Identify which cell holds the provided text, then report its (x, y) central coordinate. 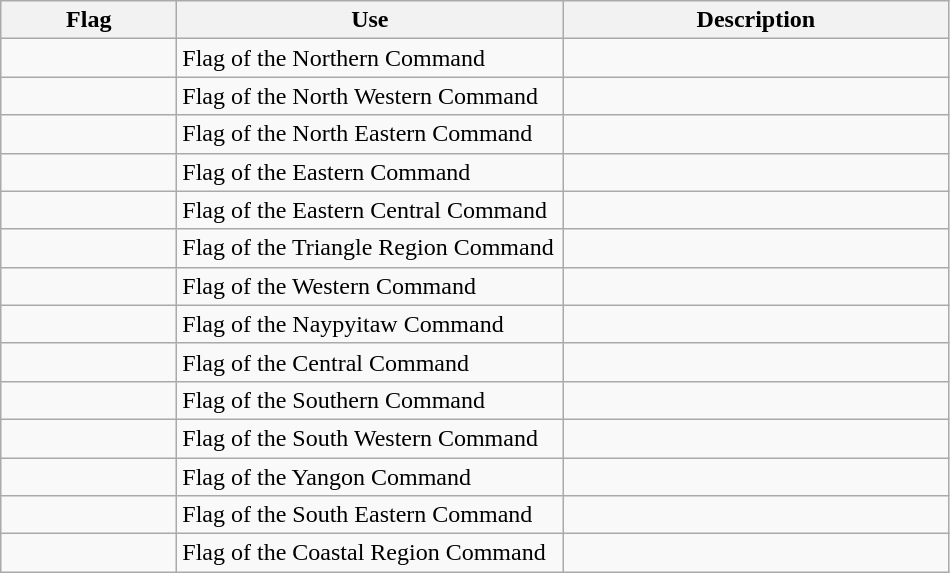
Flag of the Naypyitaw Command (370, 324)
Flag of the Central Command (370, 362)
Flag of the Northern Command (370, 58)
Flag of the Yangon Command (370, 477)
Flag of the North Western Command (370, 96)
Flag (89, 20)
Use (370, 20)
Flag of the Eastern Central Command (370, 210)
Flag of the North Eastern Command (370, 134)
Flag of the Southern Command (370, 400)
Flag of the Eastern Command (370, 172)
Flag of the South Western Command (370, 438)
Flag of the Coastal Region Command (370, 553)
Flag of the South Eastern Command (370, 515)
Description (756, 20)
Flag of the Western Command (370, 286)
Flag of the Triangle Region Command (370, 248)
